Find where the given text appears and provide that cell's center as [x, y] coordinate. 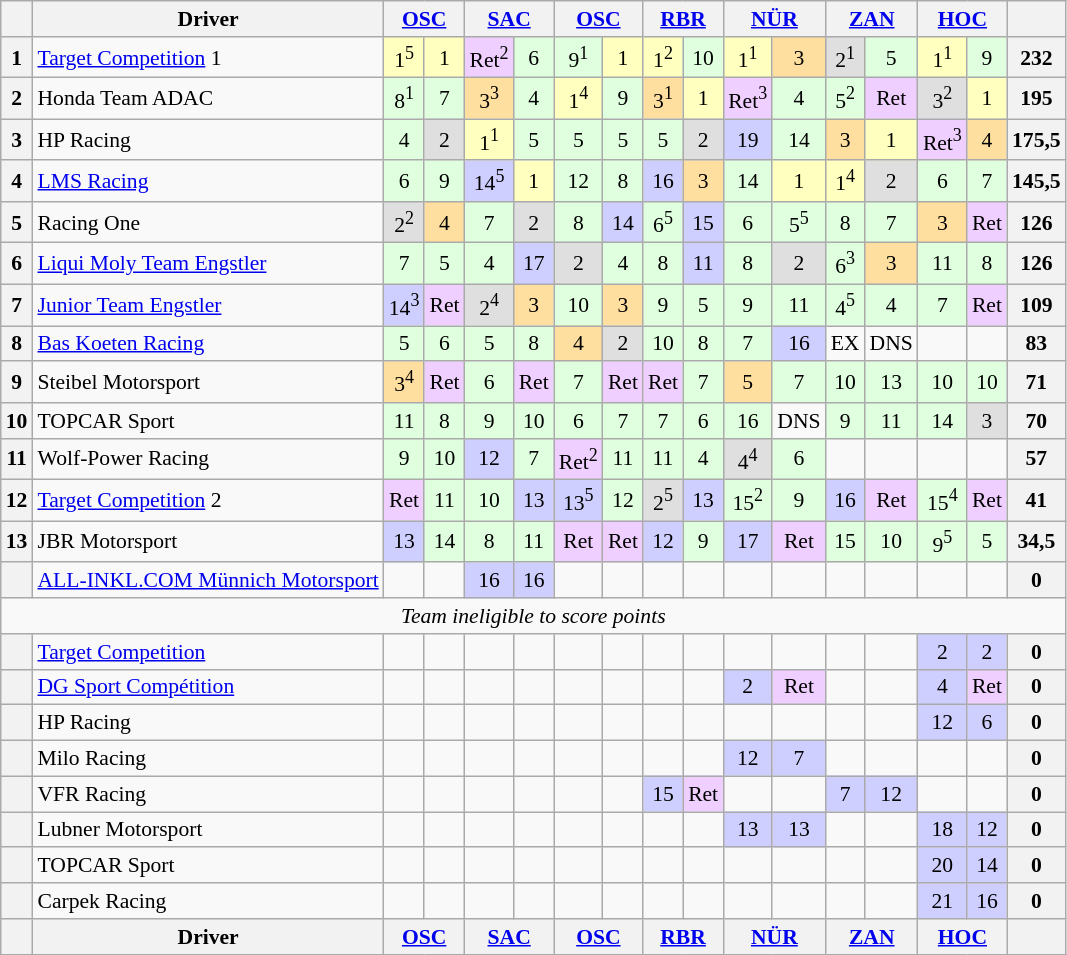
Honda Team ADAC [208, 98]
109 [1036, 306]
24 [490, 306]
145 [490, 182]
44 [748, 460]
81 [404, 98]
95 [942, 542]
232 [1036, 58]
31 [663, 98]
Target Competition 1 [208, 58]
71 [1036, 382]
Junior Team Engstler [208, 306]
52 [846, 98]
175,5 [1036, 140]
45 [846, 306]
Lubner Motorsport [208, 830]
DG Sport Compétition [208, 687]
Racing One [208, 222]
41 [1036, 500]
135 [578, 500]
ALL-INKL.COM Münnich Motorsport [208, 581]
Milo Racing [208, 759]
154 [942, 500]
Target Competition [208, 652]
Wolf-Power Racing [208, 460]
JBR Motorsport [208, 542]
32 [942, 98]
Liqui Moly Team Engstler [208, 264]
19 [748, 140]
Team ineligible to score points [534, 616]
Steibel Motorsport [208, 382]
55 [798, 222]
195 [1036, 98]
18 [942, 830]
22 [404, 222]
Target Competition 2 [208, 500]
152 [748, 500]
33 [490, 98]
34 [404, 382]
20 [942, 866]
VFR Racing [208, 794]
Carpek Racing [208, 901]
57 [1036, 460]
LMS Racing [208, 182]
34,5 [1036, 542]
25 [663, 500]
Bas Koeten Racing [208, 344]
145,5 [1036, 182]
143 [404, 306]
65 [663, 222]
91 [578, 58]
70 [1036, 421]
83 [1036, 344]
63 [846, 264]
EX [846, 344]
